Pinpoint the cell where the given text exists, returning its [X, Y] midpoint coordinate. 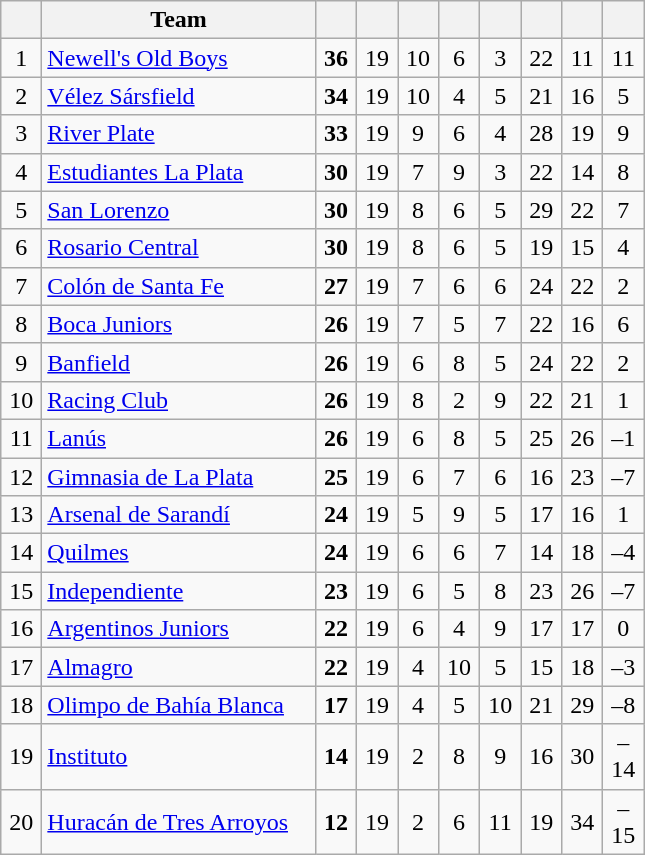
Huracán de Tres Arroyos [179, 822]
San Lorenzo [179, 210]
Quilmes [179, 553]
–1 [624, 438]
Racing Club [179, 400]
Lanús [179, 438]
Olimpo de Bahía Blanca [179, 705]
Estudiantes La Plata [179, 172]
Rosario Central [179, 248]
Arsenal de Sarandí [179, 515]
28 [542, 134]
Instituto [179, 756]
–15 [624, 822]
–3 [624, 667]
–4 [624, 553]
Banfield [179, 362]
33 [336, 134]
0 [624, 629]
Vélez Sársfield [179, 96]
Independiente [179, 591]
13 [22, 515]
Almagro [179, 667]
27 [336, 286]
Argentinos Juniors [179, 629]
Gimnasia de La Plata [179, 477]
River Plate [179, 134]
Newell's Old Boys [179, 58]
–8 [624, 705]
–14 [624, 756]
20 [22, 822]
Boca Juniors [179, 324]
36 [336, 58]
Colón de Santa Fe [179, 286]
Team [179, 20]
